Output the (X, Y) coordinate of the center of the cell containing the given text.  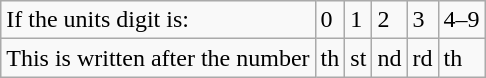
3 (422, 20)
nd (390, 58)
0 (330, 20)
If the units digit is: (158, 20)
4–9 (462, 20)
This is written after the number (158, 58)
st (358, 58)
2 (390, 20)
rd (422, 58)
1 (358, 20)
